Scan for the cell matching the given text and deliver its [x, y] coordinate at center. 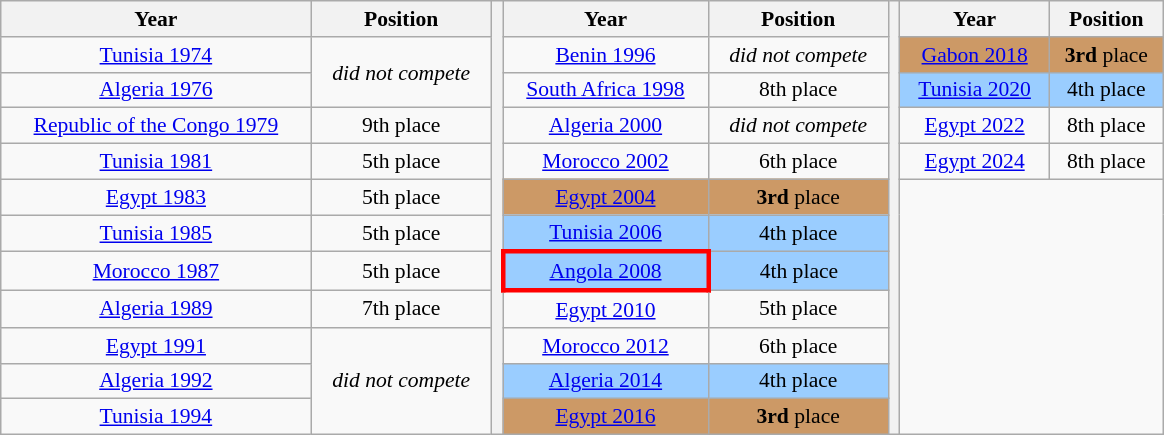
Egypt 2004 [606, 197]
Egypt 2024 [974, 162]
Morocco 1987 [156, 272]
Algeria 1989 [156, 310]
Morocco 2002 [606, 162]
Tunisia 1981 [156, 162]
Egypt 2010 [606, 310]
Angola 2008 [606, 272]
Algeria 1992 [156, 381]
Algeria 1976 [156, 90]
South Africa 1998 [606, 90]
Gabon 2018 [974, 55]
Tunisia 2006 [606, 234]
Tunisia 1994 [156, 417]
9th place [401, 126]
Morocco 2012 [606, 346]
Algeria 2014 [606, 381]
7th place [401, 310]
Tunisia 1974 [156, 55]
Egypt 1983 [156, 197]
Egypt 2016 [606, 417]
Tunisia 2020 [974, 90]
Benin 1996 [606, 55]
Algeria 2000 [606, 126]
Republic of the Congo 1979 [156, 126]
Tunisia 1985 [156, 234]
Egypt 1991 [156, 346]
Egypt 2022 [974, 126]
